Provide the (X, Y) coordinate of the cell's center where the given text is located.  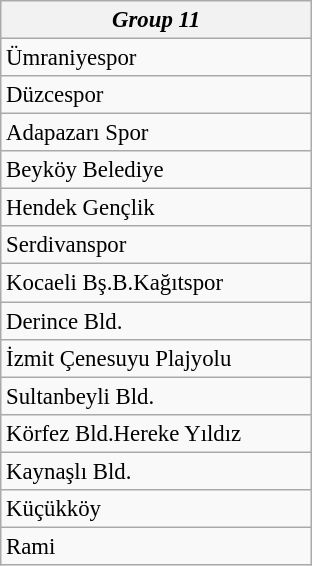
Derince Bld. (156, 321)
Düzcespor (156, 95)
Küçükköy (156, 509)
Kocaeli Bş.B.Kağıtspor (156, 283)
Beyköy Belediye (156, 170)
Rami (156, 546)
Ümraniyespor (156, 58)
Sultanbeyli Bld. (156, 396)
Körfez Bld.Hereke Yıldız (156, 433)
Group 11 (156, 20)
Serdivanspor (156, 245)
Adapazarı Spor (156, 133)
İzmit Çenesuyu Plajyolu (156, 358)
Kaynaşlı Bld. (156, 471)
Hendek Gençlik (156, 208)
